Search for the cell housing the specified text and yield its (x, y) center coordinate. 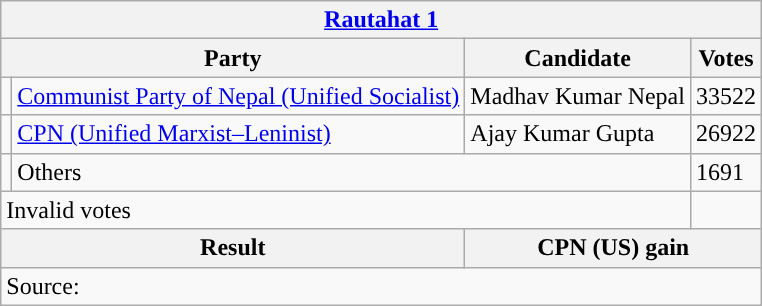
26922 (726, 134)
Communist Party of Nepal (Unified Socialist) (238, 96)
Source: (382, 286)
Candidate (578, 58)
Votes (726, 58)
Party (233, 58)
CPN (Unified Marxist–Leninist) (238, 134)
Others (352, 172)
Madhav Kumar Nepal (578, 96)
33522 (726, 96)
1691 (726, 172)
Rautahat 1 (382, 20)
Invalid votes (346, 210)
CPN (US) gain (614, 248)
Ajay Kumar Gupta (578, 134)
Result (233, 248)
